Return (x, y) of the center of cell containing provided text 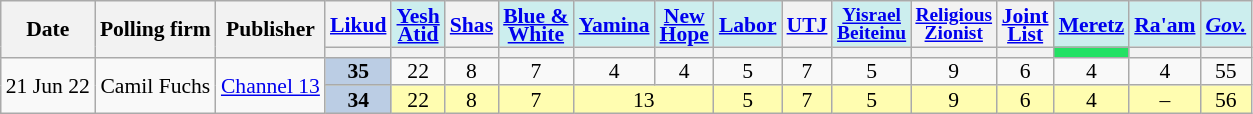
JointList (1026, 24)
Channel 13 (270, 85)
Blue &White (536, 24)
Ra'am (1164, 24)
21 Jun 22 (48, 85)
Meretz (1092, 24)
YeshAtid (418, 24)
UTJ (808, 24)
Camil Fuchs (156, 85)
Shas (472, 24)
Polling firm (156, 29)
35 (358, 71)
34 (358, 100)
Publisher (270, 29)
Likud (358, 24)
Date (48, 29)
Labor (748, 24)
NewHope (684, 24)
YisraelBeiteinu (871, 24)
Gov. (1226, 24)
55 (1226, 71)
13 (644, 100)
56 (1226, 100)
– (1164, 100)
ReligiousZionist (954, 24)
Yamina (614, 24)
